Capture the cell that displays the provided text and extract its (x, y) central coordinate. 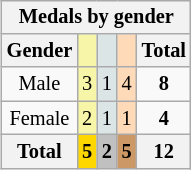
12 (164, 152)
3 (87, 84)
Male (40, 84)
Medals by gender (96, 17)
8 (164, 84)
Gender (40, 51)
Female (40, 118)
